Return (x, y) of the center of cell containing provided text 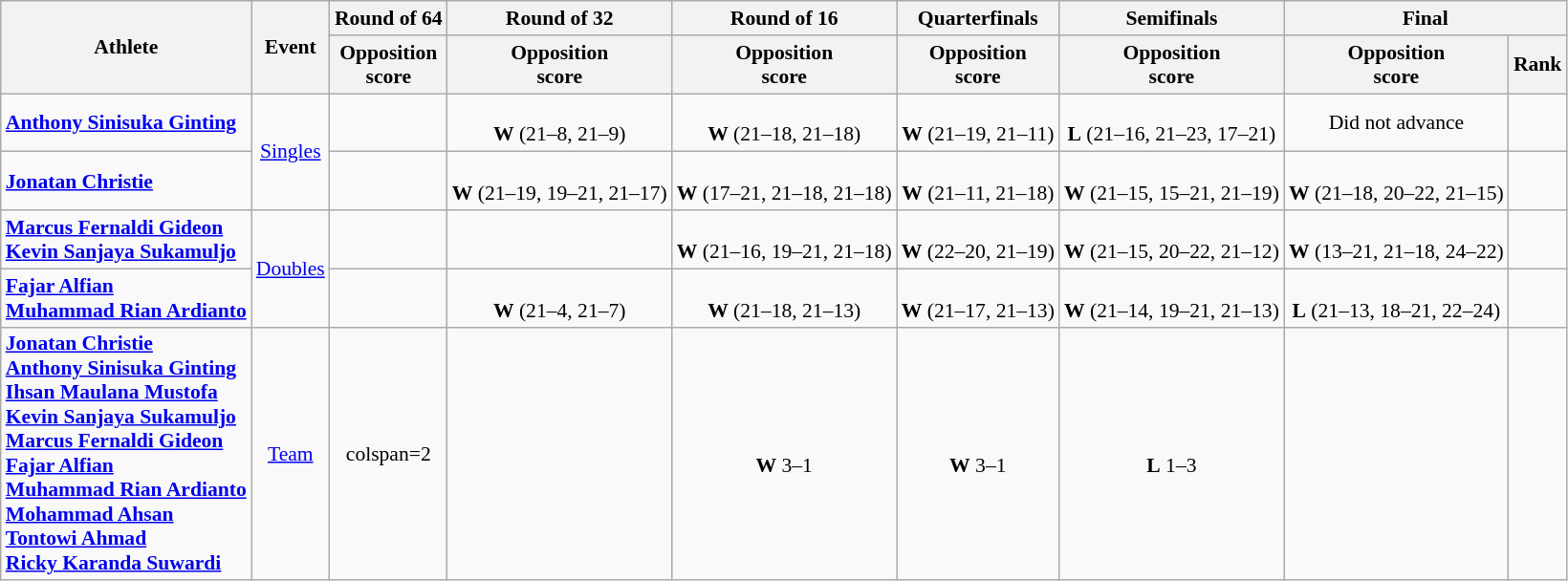
W (21–15, 20–22, 21–12) (1172, 239)
W (22–20, 21–19) (978, 239)
Fajar Alfian Muhammad Rian Ardianto (126, 298)
Semifinals (1172, 18)
Event (291, 48)
L 1–3 (1172, 453)
Rank (1537, 65)
Did not advance (1396, 122)
W (21–8, 21–9) (560, 122)
L (21–13, 18–21, 22–24) (1396, 298)
W (21–15, 15–21, 21–19) (1172, 182)
Anthony Sinisuka Ginting (126, 122)
W (21–18, 21–13) (784, 298)
Round of 16 (784, 18)
Singles (291, 152)
W (21–19, 21–11) (978, 122)
Team (291, 453)
L (21–16, 21–23, 17–21) (1172, 122)
W (21–16, 19–21, 21–18) (784, 239)
Final (1426, 18)
Doubles (291, 269)
Jonatan Christie (126, 182)
Marcus Fernaldi Gideon Kevin Sanjaya Sukamuljo (126, 239)
W (21–14, 19–21, 21–13) (1172, 298)
W (13–21, 21–18, 24–22) (1396, 239)
Athlete (126, 48)
colspan=2 (388, 453)
Round of 64 (388, 18)
W (17–21, 21–18, 21–18) (784, 182)
W (21–18, 21–18) (784, 122)
W (21–19, 19–21, 21–17) (560, 182)
Quarterfinals (978, 18)
W (21–11, 21–18) (978, 182)
W (21–4, 21–7) (560, 298)
Round of 32 (560, 18)
W (21–18, 20–22, 21–15) (1396, 182)
W (21–17, 21–13) (978, 298)
